From the cell containing the given text, extract its center point as (x, y) coordinate. 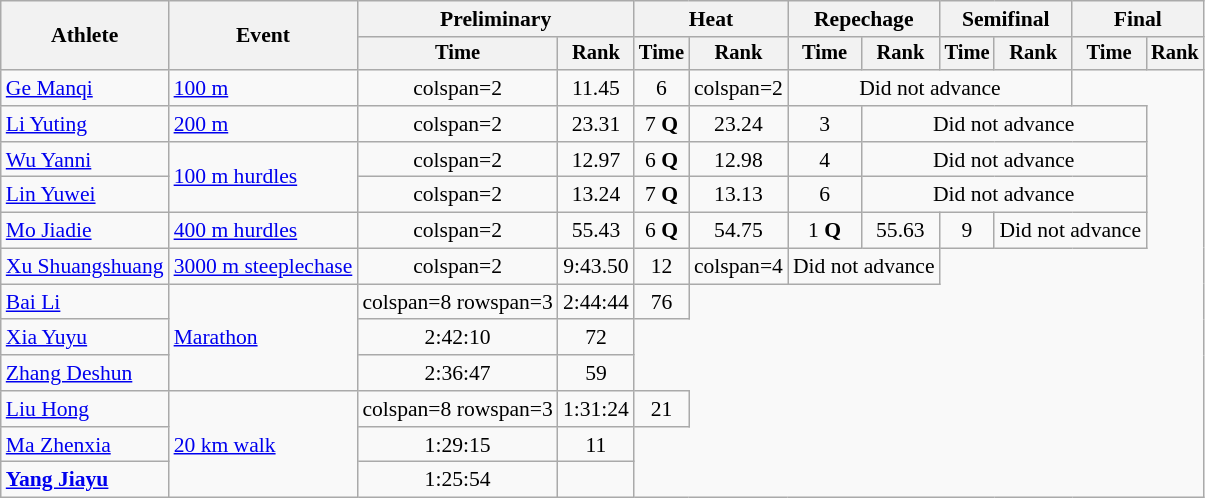
Athlete (85, 36)
3000 m steeplechase (264, 267)
Ma Zhenxia (85, 445)
4 (824, 160)
400 m hurdles (264, 231)
1:29:15 (458, 445)
23.31 (596, 124)
23.24 (738, 124)
Event (264, 36)
54.75 (738, 231)
72 (596, 338)
Marathon (264, 338)
55.63 (900, 231)
Repechage (864, 19)
11 (596, 445)
9:43.50 (596, 267)
12 (662, 267)
100 m hurdles (264, 178)
76 (662, 302)
55.43 (596, 231)
Xu Shuangshuang (85, 267)
2:44:44 (596, 302)
12.97 (596, 160)
colspan=4 (738, 267)
Lin Yuwei (85, 195)
Yang Jiayu (85, 480)
100 m (264, 88)
1 Q (824, 231)
Xia Yuyu (85, 338)
Bai Li (85, 302)
Mo Jiadie (85, 231)
59 (596, 373)
Final (1138, 19)
Semifinal (1006, 19)
13.13 (738, 195)
21 (662, 409)
13.24 (596, 195)
1:25:54 (458, 480)
Zhang Deshun (85, 373)
12.98 (738, 160)
3 (824, 124)
Li Yuting (85, 124)
20 km walk (264, 444)
2:36:47 (458, 373)
Preliminary (496, 19)
Liu Hong (85, 409)
200 m (264, 124)
2:42:10 (458, 338)
1:31:24 (596, 409)
Ge Manqi (85, 88)
9 (968, 231)
Heat (711, 19)
Wu Yanni (85, 160)
11.45 (596, 88)
